Pinpoint the cell where the given text exists, returning its (X, Y) midpoint coordinate. 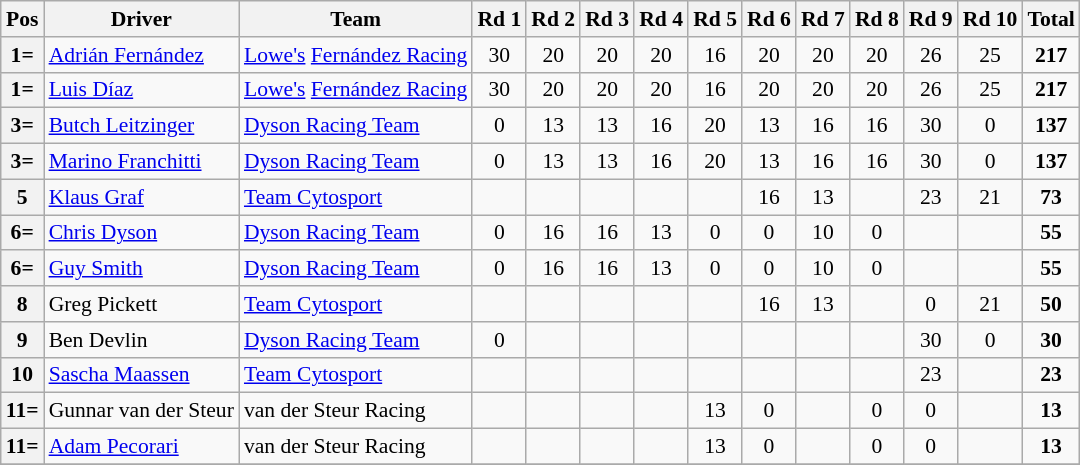
8 (22, 304)
Rd 2 (553, 19)
Greg Pickett (142, 304)
Luis Díaz (142, 90)
50 (1050, 304)
Rd 3 (607, 19)
Adrián Fernández (142, 55)
Rd 5 (715, 19)
Klaus Graf (142, 197)
Adam Pecorari (142, 447)
Guy Smith (142, 269)
5 (22, 197)
Gunnar van der Steur (142, 411)
Butch Leitzinger (142, 126)
73 (1050, 197)
Marino Franchitti (142, 162)
Chris Dyson (142, 233)
Rd 1 (499, 19)
Total (1050, 19)
Pos (22, 19)
Rd 6 (769, 19)
Rd 9 (931, 19)
Team (356, 19)
Rd 4 (661, 19)
Rd 8 (877, 19)
9 (22, 340)
Driver (142, 19)
Sascha Maassen (142, 375)
Rd 7 (823, 19)
Rd 10 (990, 19)
Ben Devlin (142, 340)
